Pinpoint the cell where the given text exists, returning its (X, Y) midpoint coordinate. 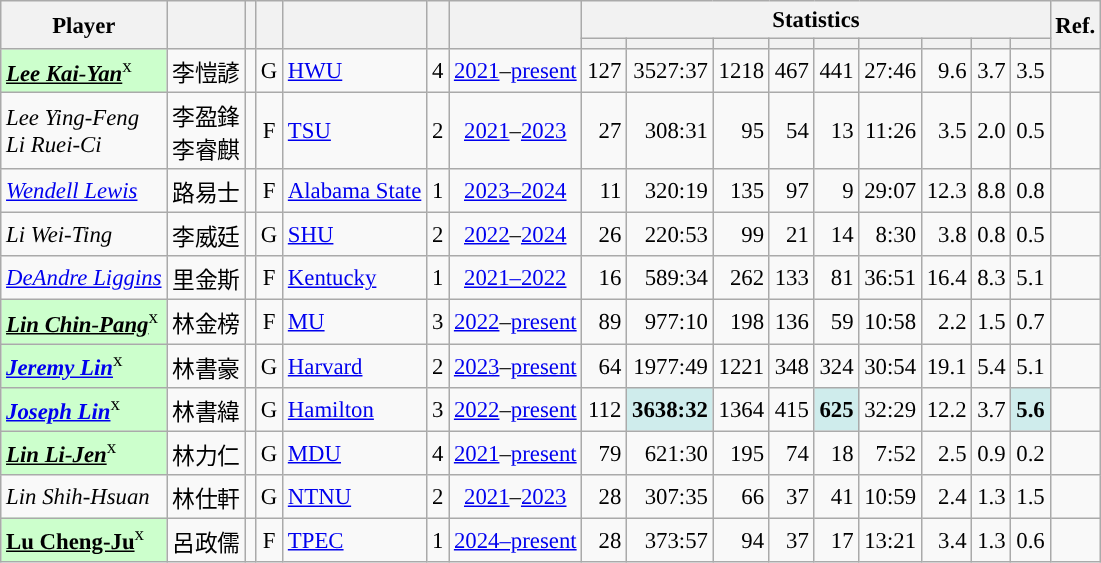
1221 (741, 366)
30:54 (890, 366)
8.3 (992, 278)
320:19 (670, 191)
26 (604, 235)
8:30 (890, 235)
2023–2024 (516, 191)
0.9 (992, 453)
16 (604, 278)
TSU (355, 132)
41 (836, 496)
Jeremy Linx (84, 366)
MDU (355, 453)
467 (792, 71)
136 (792, 322)
74 (792, 453)
Lin Shih-Hsuan (84, 496)
Harvard (355, 366)
16.4 (946, 278)
Lu Cheng-Jux (84, 540)
3.8 (946, 235)
1218 (741, 71)
14 (836, 235)
9.6 (946, 71)
625 (836, 409)
DeAndre Liggins (84, 278)
Alabama State (355, 191)
12.2 (946, 409)
SHU (355, 235)
415 (792, 409)
呂政儒 (206, 540)
198 (741, 322)
2.4 (946, 496)
林仕軒 (206, 496)
MU (355, 322)
TPEC (355, 540)
54 (792, 132)
0.6 (1030, 540)
27:46 (890, 71)
29:07 (890, 191)
林金榜 (206, 322)
133 (792, 278)
Ref. (1075, 25)
Lee Kai-Yanx (84, 71)
Lin Chin-Pangx (84, 322)
8.8 (992, 191)
95 (741, 132)
2023–present (516, 366)
1364 (741, 409)
5.4 (992, 366)
89 (604, 322)
里金斯 (206, 278)
66 (741, 496)
97 (792, 191)
0.2 (1030, 453)
NTNU (355, 496)
李愷諺 (206, 71)
Kentucky (355, 278)
262 (741, 278)
0.7 (1030, 322)
977:10 (670, 322)
19.1 (946, 366)
32:29 (890, 409)
81 (836, 278)
12.3 (946, 191)
2021–2022 (516, 278)
621:30 (670, 453)
2022–2024 (516, 235)
307:35 (670, 496)
36:51 (890, 278)
348 (792, 366)
127 (604, 71)
Joseph Linx (84, 409)
Wendell Lewis (84, 191)
10:59 (890, 496)
1977:49 (670, 366)
李威廷 (206, 235)
13:21 (890, 540)
Li Wei-Ting (84, 235)
13 (836, 132)
Player (84, 25)
5.6 (1030, 409)
路易士 (206, 191)
79 (604, 453)
林書緯 (206, 409)
373:57 (670, 540)
3.4 (946, 540)
3638:32 (670, 409)
HWU (355, 71)
441 (836, 71)
94 (741, 540)
9 (836, 191)
Hamilton (355, 409)
11:26 (890, 132)
18 (836, 453)
2024–present (516, 540)
李盈鋒李睿麒 (206, 132)
589:34 (670, 278)
2.2 (946, 322)
21 (792, 235)
59 (836, 322)
Lee Ying-FengLi Ruei-Ci (84, 132)
324 (836, 366)
27 (604, 132)
Statistics (816, 20)
64 (604, 366)
11 (604, 191)
林力仁 (206, 453)
308:31 (670, 132)
7:52 (890, 453)
17 (836, 540)
3527:37 (670, 71)
2.5 (946, 453)
99 (741, 235)
195 (741, 453)
2.0 (992, 132)
Lin Li-Jenx (84, 453)
林書豪 (206, 366)
10:58 (890, 322)
220:53 (670, 235)
112 (604, 409)
135 (741, 191)
